Identify which cell holds the provided text, then report its (x, y) central coordinate. 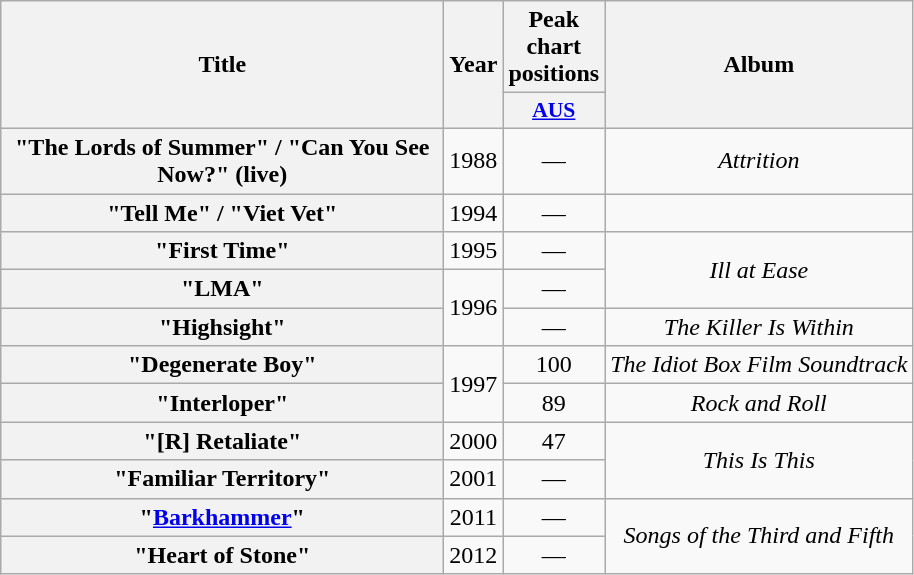
2011 (474, 517)
Attrition (759, 160)
The Idiot Box Film Soundtrack (759, 365)
"Highsight" (222, 327)
AUS (554, 111)
Year (474, 65)
"Heart of Stone" (222, 555)
1988 (474, 160)
1994 (474, 213)
"Tell Me" / "Viet Vet" (222, 213)
This Is This (759, 460)
1997 (474, 384)
"[R] Retaliate" (222, 441)
"The Lords of Summer" / "Can You See Now?" (live) (222, 160)
89 (554, 403)
Title (222, 65)
Peak chart positions (554, 47)
1995 (474, 251)
"Barkhammer" (222, 517)
"Familiar Territory" (222, 479)
2012 (474, 555)
47 (554, 441)
Songs of the Third and Fifth (759, 536)
Ill at Ease (759, 270)
Rock and Roll (759, 403)
100 (554, 365)
"Interloper" (222, 403)
2001 (474, 479)
"First Time" (222, 251)
The Killer Is Within (759, 327)
Album (759, 65)
1996 (474, 308)
2000 (474, 441)
"LMA" (222, 289)
"Degenerate Boy" (222, 365)
